Identify which cell holds the provided text, then report its [X, Y] central coordinate. 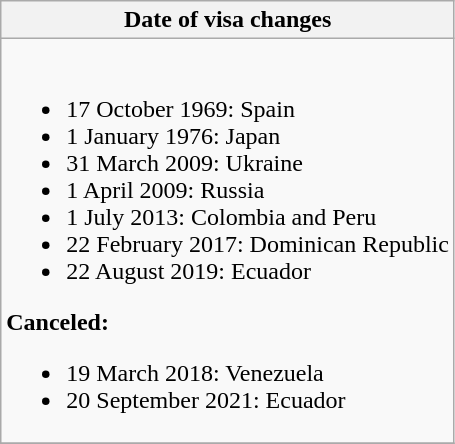
Date of visa changes [228, 20]
